Extract the (x, y) coordinate from the center of the cell holding the provided text.  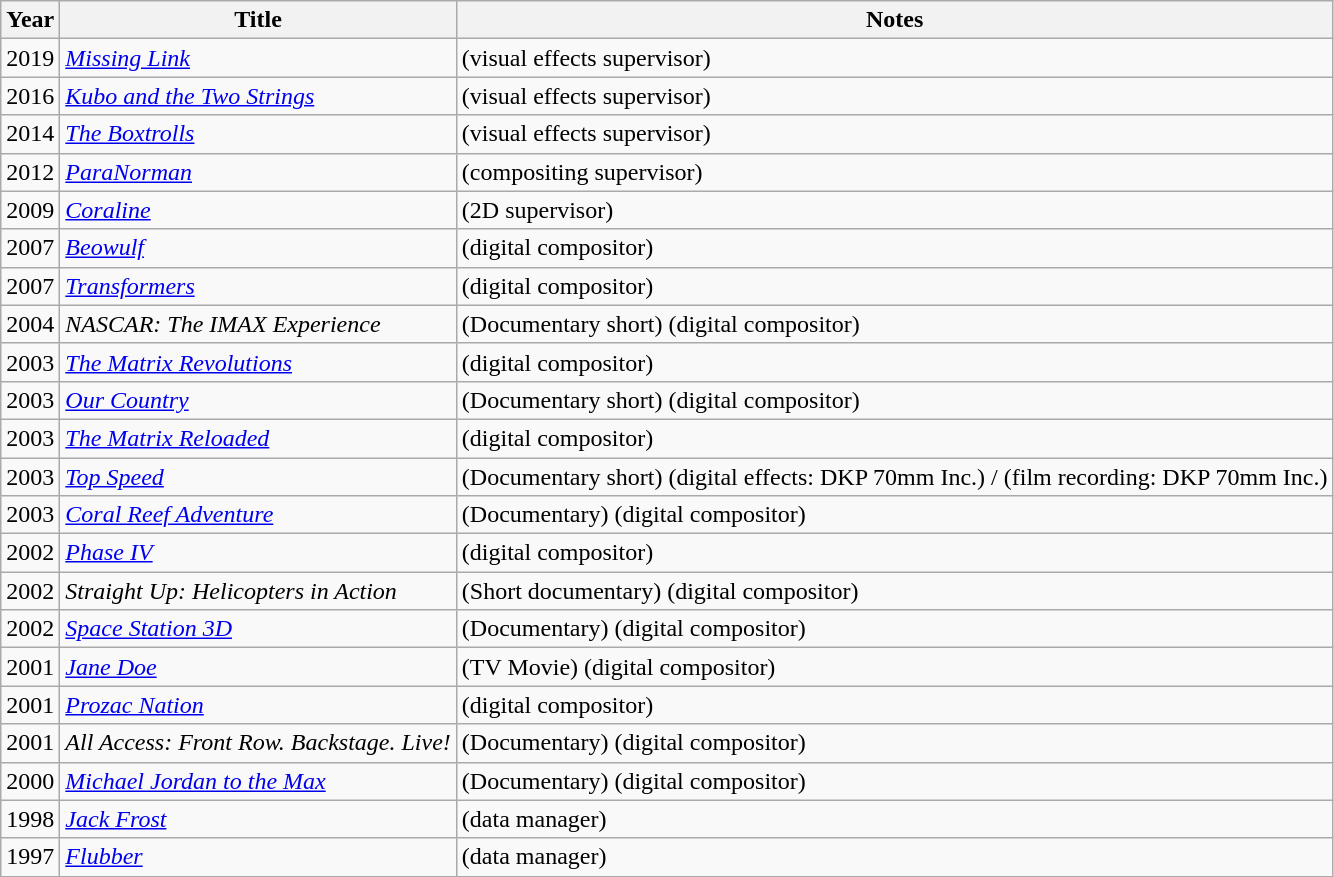
2009 (30, 210)
Title (258, 20)
Flubber (258, 857)
Michael Jordan to the Max (258, 781)
Our Country (258, 400)
(Short documentary) (digital compositor) (894, 591)
The Matrix Reloaded (258, 438)
2016 (30, 96)
Year (30, 20)
2019 (30, 58)
The Boxtrolls (258, 134)
2000 (30, 781)
Jack Frost (258, 819)
2004 (30, 324)
(compositing supervisor) (894, 172)
All Access: Front Row. Backstage. Live! (258, 743)
Phase IV (258, 553)
(2D supervisor) (894, 210)
1997 (30, 857)
NASCAR: The IMAX Experience (258, 324)
Space Station 3D (258, 629)
2014 (30, 134)
Notes (894, 20)
Missing Link (258, 58)
Transformers (258, 286)
1998 (30, 819)
The Matrix Revolutions (258, 362)
Coral Reef Adventure (258, 515)
Coraline (258, 210)
2012 (30, 172)
Top Speed (258, 477)
Straight Up: Helicopters in Action (258, 591)
(TV Movie) (digital compositor) (894, 667)
ParaNorman (258, 172)
Kubo and the Two Strings (258, 96)
Beowulf (258, 248)
(Documentary short) (digital effects: DKP 70mm Inc.) / (film recording: DKP 70mm Inc.) (894, 477)
Prozac Nation (258, 705)
Jane Doe (258, 667)
